Find where the given text appears and provide that cell's center as (X, Y) coordinate. 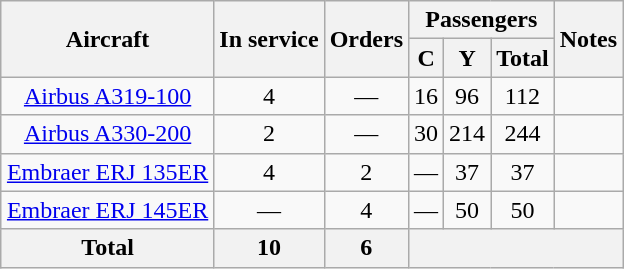
6 (366, 248)
112 (523, 96)
Y (468, 58)
Passengers (482, 20)
16 (426, 96)
30 (426, 134)
Aircraft (107, 39)
Notes (588, 39)
Embraer ERJ 145ER (107, 210)
10 (269, 248)
C (426, 58)
96 (468, 96)
244 (523, 134)
Embraer ERJ 135ER (107, 172)
Orders (366, 39)
214 (468, 134)
In service (269, 39)
Airbus A330-200 (107, 134)
Airbus A319-100 (107, 96)
